Output the [X, Y] coordinate of the center of the cell containing the given text.  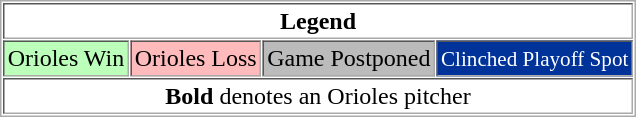
Bold denotes an Orioles pitcher [318, 96]
Orioles Win [66, 58]
Legend [318, 21]
Game Postponed [349, 58]
Orioles Loss [196, 58]
Clinched Playoff Spot [535, 58]
